For the text-containing cell, return its midpoint in [x, y] coordinate format. 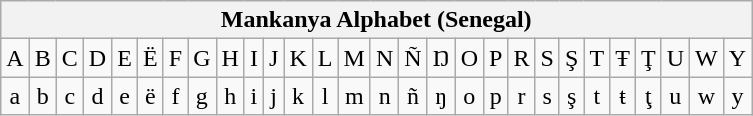
g [202, 96]
G [202, 58]
Ŋ [441, 58]
Ñ [413, 58]
h [230, 96]
B [42, 58]
R [522, 58]
l [325, 96]
ŋ [441, 96]
m [354, 96]
I [254, 58]
Ë [150, 58]
ŧ [623, 96]
Ţ [648, 58]
b [42, 96]
Mankanya Alphabet (Senegal) [376, 20]
P [496, 58]
w [707, 96]
ñ [413, 96]
ş [571, 96]
o [469, 96]
J [273, 58]
d [97, 96]
F [175, 58]
t [597, 96]
S [547, 58]
y [737, 96]
T [597, 58]
D [97, 58]
W [707, 58]
p [496, 96]
K [298, 58]
n [384, 96]
N [384, 58]
ţ [648, 96]
i [254, 96]
U [675, 58]
f [175, 96]
Ş [571, 58]
A [15, 58]
u [675, 96]
c [70, 96]
E [125, 58]
M [354, 58]
ë [150, 96]
Y [737, 58]
C [70, 58]
j [273, 96]
s [547, 96]
k [298, 96]
H [230, 58]
r [522, 96]
a [15, 96]
Ŧ [623, 58]
e [125, 96]
O [469, 58]
L [325, 58]
